From the cell containing the given text, extract its center point as (x, y) coordinate. 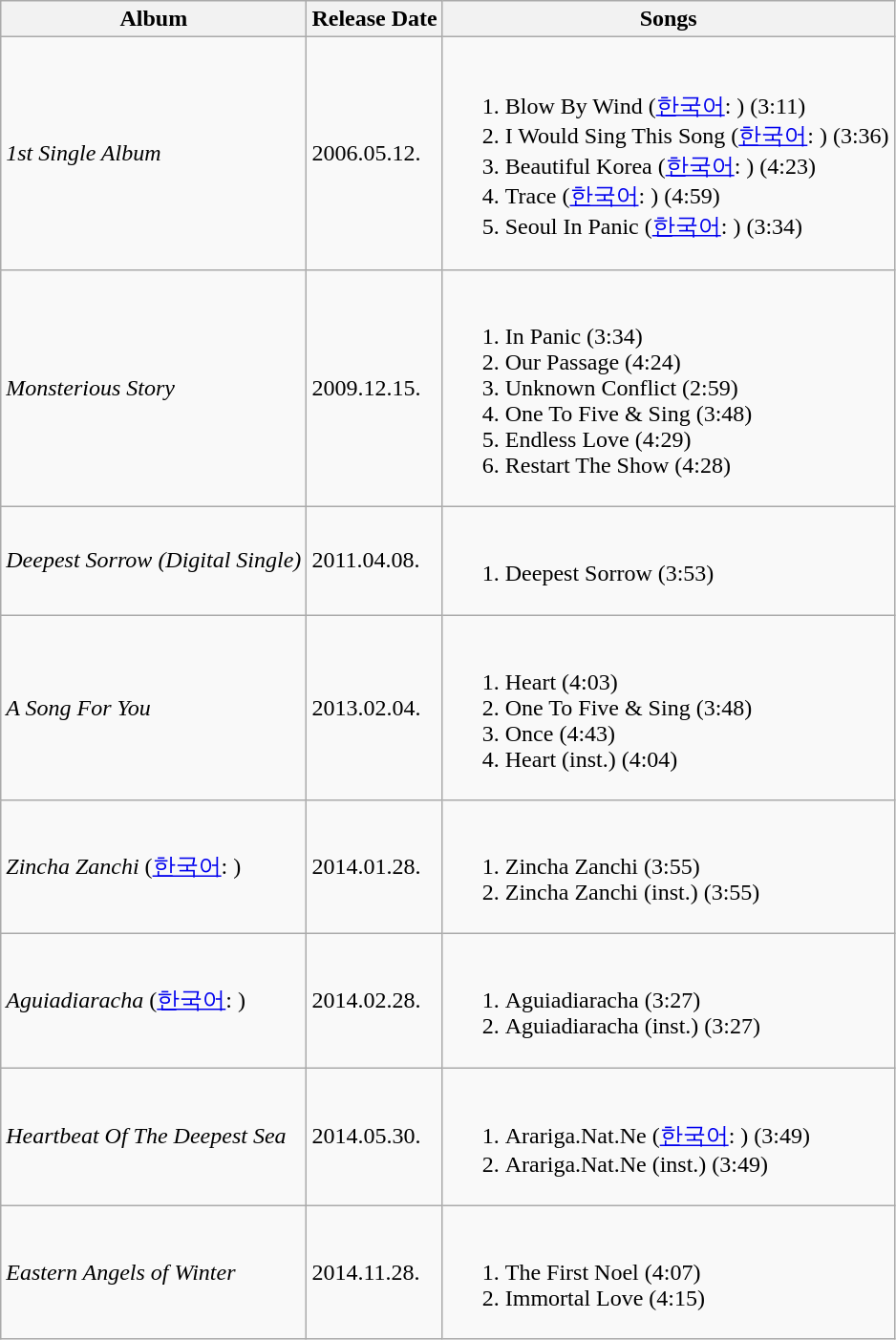
Album (154, 19)
2009.12.15. (374, 388)
2006.05.12. (374, 154)
2014.01.28. (374, 867)
Zincha Zanchi (3:55)Zincha Zanchi (inst.) (3:55) (669, 867)
In Panic (3:34)Our Passage (4:24)Unknown Conflict (2:59)One To Five & Sing (3:48)Endless Love (4:29)Restart The Show (4:28) (669, 388)
Eastern Angels of Winter (154, 1272)
Monsterious Story (154, 388)
2014.11.28. (374, 1272)
Songs (669, 19)
The First Noel (4:07)Immortal Love (4:15) (669, 1272)
Deepest Sorrow (Digital Single) (154, 560)
A Song For You (154, 708)
Arariga.Nat.Ne (한국어: ) (3:49)Arariga.Nat.Ne (inst.) (3:49) (669, 1137)
Heartbeat Of The Deepest Sea (154, 1137)
Aguiadiaracha (3:27)Aguiadiaracha (inst.) (3:27) (669, 1001)
Zincha Zanchi (한국어: ) (154, 867)
Blow By Wind (한국어: ) (3:11)I Would Sing This Song (한국어: ) (3:36)Beautiful Korea (한국어: ) (4:23)Trace (한국어: ) (4:59)Seoul In Panic (한국어: ) (3:34) (669, 154)
Aguiadiaracha (한국어: ) (154, 1001)
2013.02.04. (374, 708)
2014.05.30. (374, 1137)
2011.04.08. (374, 560)
Release Date (374, 19)
2014.02.28. (374, 1001)
Heart (4:03)One To Five & Sing (3:48)Once (4:43)Heart (inst.) (4:04) (669, 708)
1st Single Album (154, 154)
Deepest Sorrow (3:53) (669, 560)
